From the cell containing the given text, extract its center point as [X, Y] coordinate. 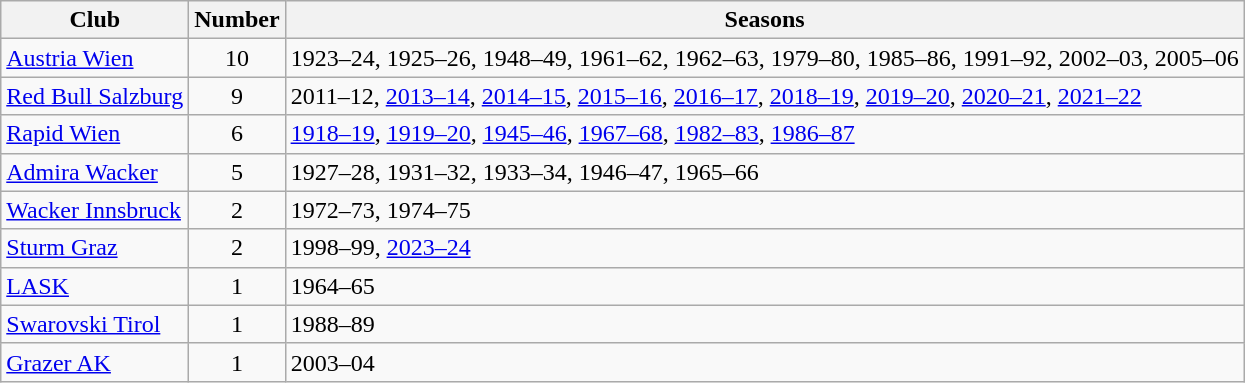
Grazer AK [95, 362]
Austria Wien [95, 58]
Admira Wacker [95, 172]
1998–99, 2023–24 [764, 248]
1964–65 [764, 286]
1972–73, 1974–75 [764, 210]
2011–12, 2013–14, 2014–15, 2015–16, 2016–17, 2018–19, 2019–20, 2020–21, 2021–22 [764, 96]
Wacker Innsbruck [95, 210]
Rapid Wien [95, 134]
Swarovski Tirol [95, 324]
2003–04 [764, 362]
Red Bull Salzburg [95, 96]
6 [237, 134]
1988–89 [764, 324]
1923–24, 1925–26, 1948–49, 1961–62, 1962–63, 1979–80, 1985–86, 1991–92, 2002–03, 2005–06 [764, 58]
Club [95, 20]
Sturm Graz [95, 248]
Seasons [764, 20]
5 [237, 172]
LASK [95, 286]
1927–28, 1931–32, 1933–34, 1946–47, 1965–66 [764, 172]
Number [237, 20]
10 [237, 58]
9 [237, 96]
1918–19, 1919–20, 1945–46, 1967–68, 1982–83, 1986–87 [764, 134]
